Pinpoint the cell where the given text exists, returning its [x, y] midpoint coordinate. 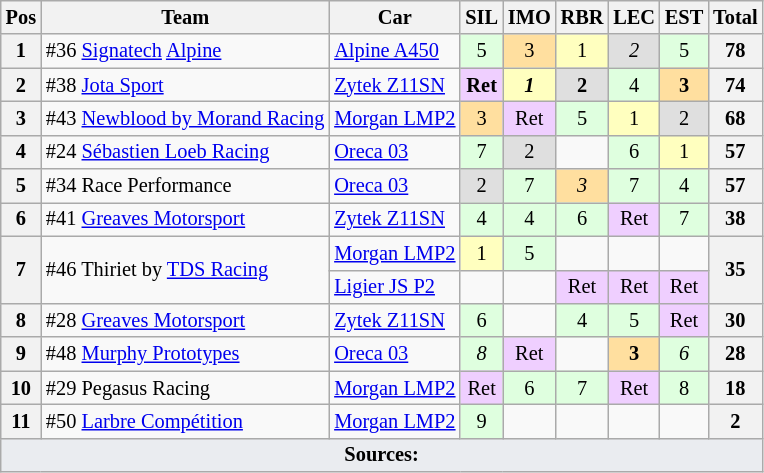
Alpine A450 [394, 51]
SIL [482, 17]
#28 Greaves Motorsport [185, 320]
10 [21, 388]
Pos [21, 17]
EST [684, 17]
#46 Thiriet by TDS Racing [185, 270]
30 [735, 320]
11 [21, 421]
#38 Jota Sport [185, 85]
Sources: [382, 455]
#50 Larbre Compétition [185, 421]
18 [735, 388]
#34 Race Performance [185, 186]
#29 Pegasus Racing [185, 388]
38 [735, 219]
#41 Greaves Motorsport [185, 219]
#36 Signatech Alpine [185, 51]
#24 Sébastien Loeb Racing [185, 152]
28 [735, 354]
IMO [530, 17]
RBR [582, 17]
Car [394, 17]
35 [735, 270]
LEC [634, 17]
Team [185, 17]
Ligier JS P2 [394, 287]
#43 Newblood by Morand Racing [185, 118]
74 [735, 85]
68 [735, 118]
Total [735, 17]
#48 Murphy Prototypes [185, 354]
78 [735, 51]
